Determine the (x, y) coordinate at the center of the cell enclosing the given text.  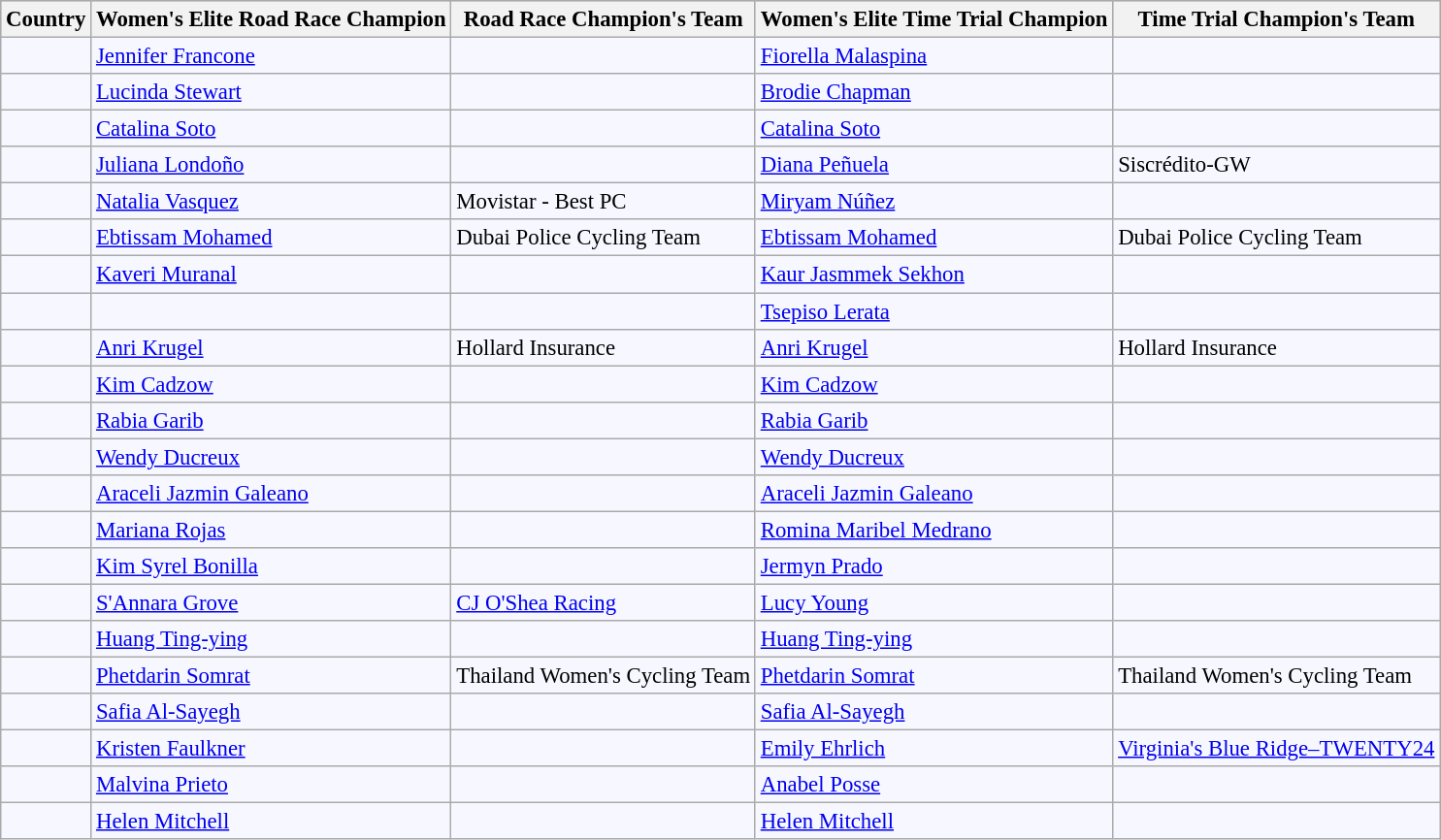
Kaur Jasmmek Sekhon (933, 275)
Anabel Posse (933, 785)
Fiorella Malaspina (933, 56)
Malvina Prieto (272, 785)
Emily Ehrlich (933, 749)
Movistar - Best PC (604, 202)
Kaveri Muranal (272, 275)
Kim Syrel Bonilla (272, 566)
Brodie Chapman (933, 92)
Country (47, 19)
Time Trial Champion's Team (1277, 19)
Lucy Young (933, 602)
Virginia's Blue Ridge–TWENTY24 (1277, 749)
Kristen Faulkner (272, 749)
Siscrédito-GW (1277, 165)
Juliana Londoño (272, 165)
Miryam Núñez (933, 202)
Natalia Vasquez (272, 202)
Women's Elite Road Race Champion (272, 19)
CJ O'Shea Racing (604, 602)
Jennifer Francone (272, 56)
Lucinda Stewart (272, 92)
Women's Elite Time Trial Champion (933, 19)
Mariana Rojas (272, 530)
Tsepiso Lerata (933, 311)
Road Race Champion's Team (604, 19)
Diana Peñuela (933, 165)
Jermyn Prado (933, 566)
S'Annara Grove (272, 602)
Romina Maribel Medrano (933, 530)
